Detect which cell encompasses the target text, then output its (x, y) center coordinate. 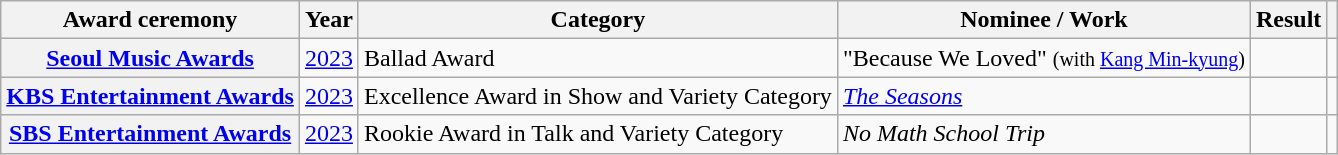
Rookie Award in Talk and Variety Category (598, 134)
The Seasons (1044, 96)
Seoul Music Awards (150, 58)
Result (1288, 20)
Ballad Award (598, 58)
No Math School Trip (1044, 134)
Category (598, 20)
Year (328, 20)
SBS Entertainment Awards (150, 134)
Nominee / Work (1044, 20)
Award ceremony (150, 20)
"Because We Loved" (with Kang Min-kyung) (1044, 58)
Excellence Award in Show and Variety Category (598, 96)
KBS Entertainment Awards (150, 96)
